Return (X, Y) of the center of cell containing provided text 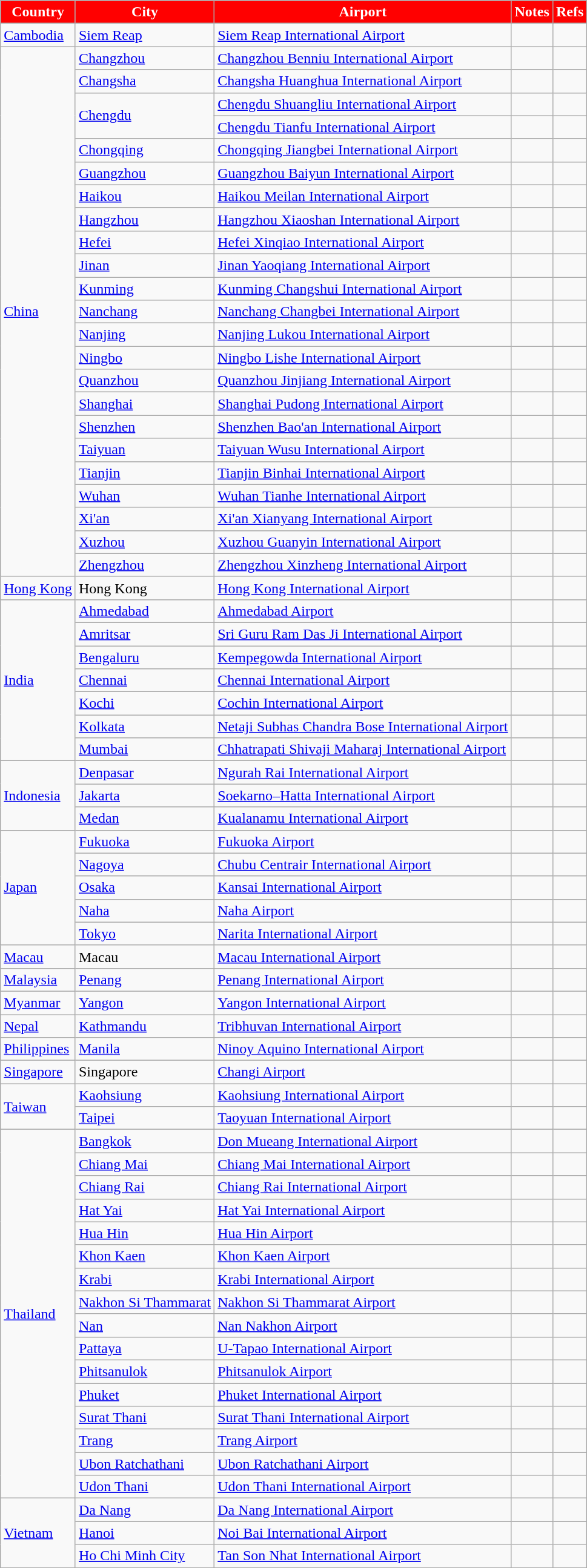
Cambodia (38, 35)
Vietnam (38, 1533)
Trang Airport (363, 1441)
Taiwan (38, 1107)
Fukuoka (144, 842)
Japan (38, 888)
Haikou (144, 196)
Siem Reap (144, 35)
Ningbo Lishe International Airport (363, 358)
Da Nang (144, 1510)
Kansai International Airport (363, 888)
Khon Kaen (144, 1256)
Taiyuan Wusu International Airport (363, 450)
Ahmedabad Airport (363, 611)
Udon Thani International Airport (363, 1487)
Nanchang (144, 312)
Chennai (144, 680)
Notes (532, 12)
Nagoya (144, 865)
Quanzhou (144, 381)
Jinan (144, 265)
Changzhou Benniu International Airport (363, 58)
Refs (569, 12)
Tribhuvan International Airport (363, 1026)
Trang (144, 1441)
Medan (144, 819)
Noi Bai International Airport (363, 1533)
Mumbai (144, 749)
Ho Chi Minh City (144, 1556)
Penang International Airport (363, 980)
Fukuoka Airport (363, 842)
Tianjin Binhai International Airport (363, 473)
Kaohsiung (144, 1095)
Ningbo (144, 358)
Ubon Ratchathani Airport (363, 1464)
Pattaya (144, 1348)
Chiang Rai (144, 1187)
Guangzhou (144, 173)
Hua Hin Airport (363, 1233)
Shanghai (144, 404)
Taoyuan International Airport (363, 1118)
Hat Yai (144, 1210)
Nan Nakhon Airport (363, 1325)
Chongqing (144, 150)
Haikou Meilan International Airport (363, 196)
Kolkata (144, 726)
Kunming (144, 289)
Krabi (144, 1279)
India (38, 680)
Airport (363, 12)
Changi Airport (363, 1072)
Wuhan (144, 496)
Netaji Subhas Chandra Bose International Airport (363, 726)
Manila (144, 1049)
Phuket International Airport (363, 1394)
Penang (144, 980)
Don Mueang International Airport (363, 1141)
Kunming Changshui International Airport (363, 289)
Cochin International Airport (363, 703)
Ninoy Aquino International Airport (363, 1049)
Denpasar (144, 772)
Ubon Ratchathani (144, 1464)
Taiyuan (144, 450)
Myanmar (38, 1003)
Kathmandu (144, 1026)
Wuhan Tianhe International Airport (363, 496)
Jinan Yaoqiang International Airport (363, 265)
City (144, 12)
Thailand (38, 1314)
Siem Reap International Airport (363, 35)
Chubu Centrair International Airport (363, 865)
Changsha Huanghua International Airport (363, 81)
Nepal (38, 1026)
Nanjing Lukou International Airport (363, 335)
Taipei (144, 1118)
Zhengzhou (144, 565)
Udon Thani (144, 1487)
Surat Thani (144, 1418)
Jakarta (144, 796)
Nanchang Changbei International Airport (363, 312)
Hong Kong International Airport (363, 588)
Hanoi (144, 1533)
Chhatrapati Shivaji Maharaj International Airport (363, 749)
Kualanamu International Airport (363, 819)
Khon Kaen Airport (363, 1256)
Hefei (144, 242)
Quanzhou Jinjiang International Airport (363, 381)
Tianjin (144, 473)
Chiang Rai International Airport (363, 1187)
Nakhon Si Thammarat Airport (363, 1302)
Narita International Airport (363, 934)
Phitsanulok (144, 1371)
Krabi International Airport (363, 1279)
Xi'an Xianyang International Airport (363, 519)
Amritsar (144, 634)
Phitsanulok Airport (363, 1371)
Changzhou (144, 58)
Sri Guru Ram Das Ji International Airport (363, 634)
Kempegowda International Airport (363, 657)
Chengdu Shuangliu International Airport (363, 104)
Shenzhen Bao'an International Airport (363, 427)
Tan Son Nhat International Airport (363, 1556)
Hefei Xinqiao International Airport (363, 242)
Bengaluru (144, 657)
Zhengzhou Xinzheng International Airport (363, 565)
Philippines (38, 1049)
Indonesia (38, 796)
Bangkok (144, 1141)
Naha (144, 911)
Xi'an (144, 519)
Tokyo (144, 934)
Chengdu (144, 116)
Chiang Mai International Airport (363, 1164)
Nan (144, 1325)
Phuket (144, 1394)
Shanghai Pudong International Airport (363, 404)
Chennai International Airport (363, 680)
Yangon (144, 1003)
Nanjing (144, 335)
Kaohsiung International Airport (363, 1095)
Macau International Airport (363, 957)
Ngurah Rai International Airport (363, 772)
Surat Thani International Airport (363, 1418)
Chiang Mai (144, 1164)
Chengdu Tianfu International Airport (363, 127)
Yangon International Airport (363, 1003)
Guangzhou Baiyun International Airport (363, 173)
Nakhon Si Thammarat (144, 1302)
Hangzhou Xiaoshan International Airport (363, 219)
Shenzhen (144, 427)
Naha Airport (363, 911)
Changsha (144, 81)
Malaysia (38, 980)
Xuzhou Guanyin International Airport (363, 542)
Da Nang International Airport (363, 1510)
Xuzhou (144, 542)
Hua Hin (144, 1233)
Hangzhou (144, 219)
Country (38, 12)
Kochi (144, 703)
Hat Yai International Airport (363, 1210)
China (38, 311)
Chongqing Jiangbei International Airport (363, 150)
Ahmedabad (144, 611)
Osaka (144, 888)
U-Tapao International Airport (363, 1348)
Soekarno–Hatta International Airport (363, 796)
